Capture the cell that displays the provided text and extract its (x, y) central coordinate. 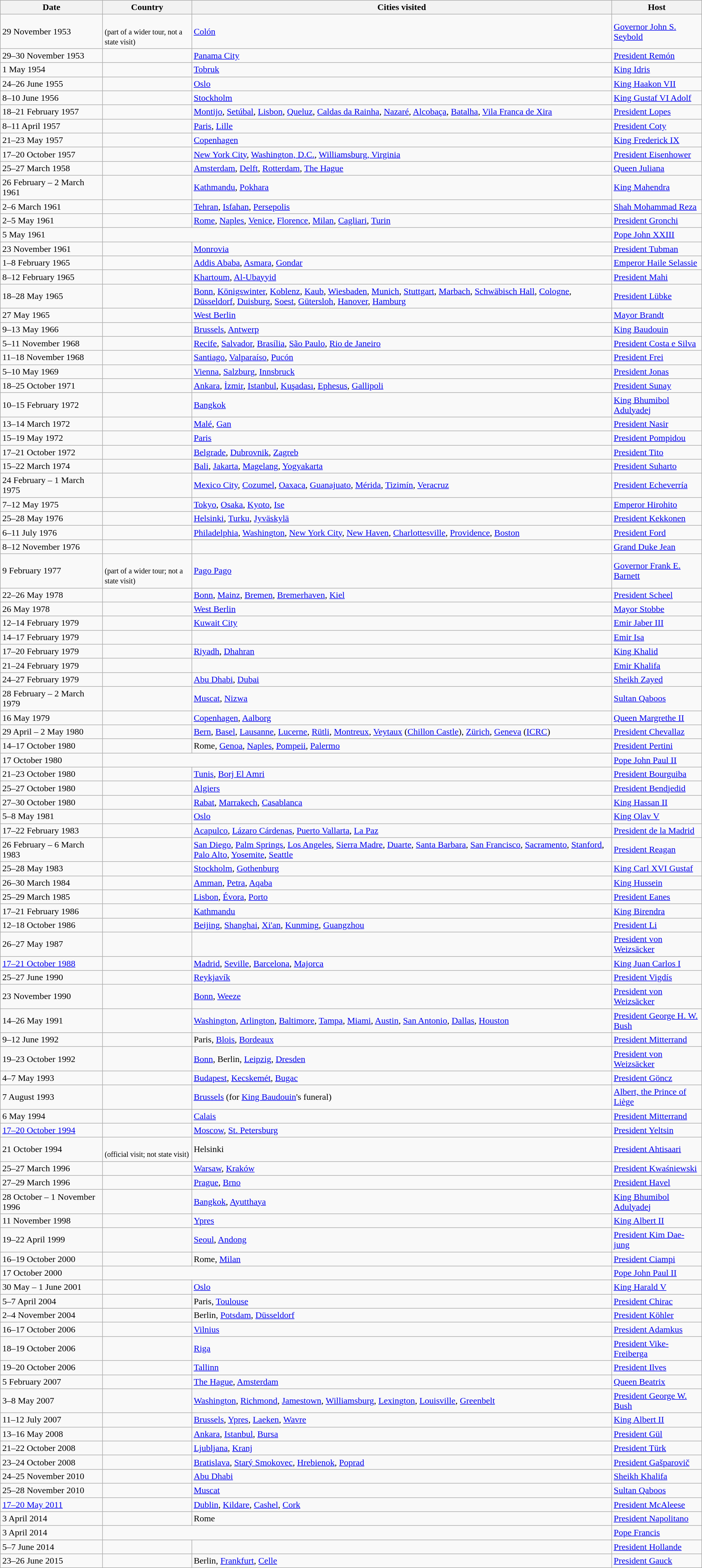
Tallinn (402, 1368)
Montijo, Setúbal, Lisbon, Queluz, Caldas da Rainha, Nazaré, Alcobaça, Batalha, Vila Franca de Xira (402, 112)
President Lübke (657, 296)
King Gustaf VI Adolf (657, 98)
(part of a wider tour, not a state visit) (147, 31)
9 February 1977 (52, 571)
2–4 November 2004 (52, 1315)
30 May – 1 June 2001 (52, 1287)
28 October – 1 November 1996 (52, 1202)
Rome, Milan (402, 1259)
25–29 March 1985 (52, 897)
Emir Khalifa (657, 665)
18–25 October 1971 (52, 386)
27–30 October 1980 (52, 802)
Emperor Hirohito (657, 505)
21 October 1994 (52, 1149)
17–20 February 1979 (52, 651)
11 November 1998 (52, 1221)
President Frei (657, 357)
9–12 June 1992 (52, 1040)
Kathmandu (402, 911)
Stockholm (402, 98)
Rome (402, 1519)
Philadelphia, Washington, New York City, New Haven, Charlottesville, Providence, Boston (402, 533)
Brussels, Ypres, Laeken, Wavre (402, 1420)
Beijing, Shanghai, Xi'an, Kunming, Guangzhou (402, 925)
President Reagan (657, 850)
Belgrade, Dubrovnik, Zagreb (402, 452)
Copenhagen (402, 140)
King Haakon VII (657, 84)
Bangkok, Ayutthaya (402, 1202)
5 February 2007 (52, 1382)
12–18 October 1986 (52, 925)
Paris, Toulouse (402, 1301)
Bangkok (402, 405)
President Coty (657, 126)
17–22 February 1983 (52, 830)
10–15 February 1972 (52, 405)
Bratislava, Starý Smokovec, Hrebienok, Poprad (402, 1462)
5–11 November 1968 (52, 343)
President Vigdís (657, 978)
Warsaw, Kraków (402, 1168)
26–27 May 1987 (52, 944)
Emir Jaber III (657, 623)
President Tito (657, 452)
Ypres (402, 1221)
President Köhler (657, 1315)
9–13 May 1966 (52, 329)
President Eisenhower (657, 154)
17–20 October 1994 (52, 1130)
Rabat, Marrakech, Casablanca (402, 802)
President Kekkonen (657, 519)
Madrid, Seville, Barcelona, Majorca (402, 963)
1 May 1954 (52, 70)
Brussels, Antwerp (402, 329)
Shah Mohammad Reza (657, 206)
15–22 March 1974 (52, 466)
President Vike-Freiberga (657, 1348)
Mexico City, Cozumel, Oaxaca, Guanajuato, Mérida, Tizimín, Veracruz (402, 485)
King Carl XVI Gustaf (657, 869)
King Mahendra (657, 187)
Bern, Basel, Lausanne, Lucerne, Rütli, Montreux, Veytaux (Chillon Castle), Zürich, Geneva (ICRC) (402, 732)
President Napolitano (657, 1519)
Bali, Jakarta, Magelang, Yogyakarta (402, 466)
Vilnius (402, 1329)
17–20 May 2011 (52, 1504)
16–17 October 2006 (52, 1329)
Tunis, Borj El Amri (402, 774)
23 November 1990 (52, 996)
19–22 April 1999 (52, 1239)
25–27 June 1990 (52, 978)
24–27 February 1979 (52, 679)
President Chevallaz (657, 732)
President McAleese (657, 1504)
21–24 February 1979 (52, 665)
17 October 2000 (52, 1273)
14–26 May 1991 (52, 1021)
Moscow, St. Petersburg (402, 1130)
Albert, the Prince of Liège (657, 1097)
President Tubman (657, 249)
President Ahtisaari (657, 1149)
Rome, Naples, Venice, Florence, Milan, Cagliari, Turin (402, 221)
President Remón (657, 56)
Emir Isa (657, 637)
Berlin, Frankfurt, Celle (402, 1561)
President Gauck (657, 1561)
8–11 April 1957 (52, 126)
21–22 October 2008 (52, 1448)
8–10 June 1956 (52, 98)
Santiago, Valparaíso, Pucón (402, 357)
22–26 May 1978 (52, 595)
2–6 March 1961 (52, 206)
6 May 1994 (52, 1116)
16 May 1979 (52, 718)
Sheikh Zayed (657, 679)
14–17 October 1980 (52, 746)
8–12 November 1976 (52, 547)
Acapulco, Lázaro Cárdenas, Puerto Vallarta, La Paz (402, 830)
President Pompidou (657, 438)
Tobruk (402, 70)
18–19 October 2006 (52, 1348)
President Havel (657, 1182)
25–27 October 1980 (52, 788)
King Harald V (657, 1287)
25–28 November 2010 (52, 1490)
President Gronchi (657, 221)
25–28 May 1976 (52, 519)
Pago Pago (402, 571)
Kuwait City (402, 623)
Stockholm, Gothenburg (402, 869)
President Gül (657, 1434)
14–17 February 1979 (52, 637)
26–30 March 1984 (52, 883)
Algiers (402, 788)
19–23 October 1992 (52, 1059)
President Jonas (657, 372)
24–26 June 1955 (52, 84)
Reykjavík (402, 978)
11–12 July 2007 (52, 1420)
Helsinki (402, 1149)
21–23 October 1980 (52, 774)
17 October 1980 (52, 760)
7 August 1993 (52, 1097)
5 May 1961 (52, 235)
Lisbon, Évora, Porto (402, 897)
Pope John XXIII (657, 235)
President Echeverría (657, 485)
Queen Beatrix (657, 1382)
Riyadh, Dhahran (402, 651)
18–28 May 1965 (52, 296)
Abu Dhabi, Dubai (402, 679)
President Lopes (657, 112)
President Ciampi (657, 1259)
Panama City (402, 56)
17–21 October 1972 (52, 452)
Recife, Salvador, Brasília, São Paulo, Rio de Janeiro (402, 343)
Cities visited (402, 7)
Kathmandu, Pokhara (402, 187)
15–19 May 1972 (52, 438)
29 April – 2 May 1980 (52, 732)
Malé, Gan (402, 424)
Colón (402, 31)
Emperor Haile Selassie (657, 263)
President George H. W. Bush (657, 1021)
27 May 1965 (52, 315)
President Kwaśniewski (657, 1168)
24–25 November 2010 (52, 1476)
Muscat, Nizwa (402, 699)
King Hassan II (657, 802)
Tokyo, Osaka, Kyoto, Ise (402, 505)
25–28 May 1983 (52, 869)
Copenhagen, Aalborg (402, 718)
Ankara, İzmir, Istanbul, Kuşadası, Ephesus, Gallipoli (402, 386)
Amsterdam, Delft, Rotterdam, The Hague (402, 168)
King Birendra (657, 911)
President Suharto (657, 466)
12–14 February 1979 (52, 623)
President Hollande (657, 1547)
5–10 May 1969 (52, 372)
Rome, Genoa, Naples, Pompeii, Palermo (402, 746)
President Sunay (657, 386)
President Adamkus (657, 1329)
25–27 March 1996 (52, 1168)
6–11 July 1976 (52, 533)
President Ilves (657, 1368)
Bonn, Mainz, Bremen, Bremerhaven, Kiel (402, 595)
King Frederick IX (657, 140)
Bonn, Berlin, Leipzig, Dresden (402, 1059)
Washington, Arlington, Baltimore, Tampa, Miami, Austin, San Antonio, Dallas, Houston (402, 1021)
Governor Frank E. Barnett (657, 571)
23 November 1961 (52, 249)
18–21 February 1957 (52, 112)
Budapest, Kecskemét, Bugac (402, 1078)
17–21 October 1988 (52, 963)
Seoul, Andong (402, 1239)
Khartoum, Al-Ubayyid (402, 277)
24 February – 1 March 1975 (52, 485)
President Pertini (657, 746)
Amman, Petra, Aqaba (402, 883)
Sheikh Khalifa (657, 1476)
Bonn, Weeze (402, 996)
President Türk (657, 1448)
26 May 1978 (52, 609)
President George W. Bush (657, 1401)
Addis Ababa, Asmara, Gondar (402, 263)
16–19 October 2000 (52, 1259)
Helsinki, Turku, Jyväskylä (402, 519)
Country (147, 7)
29–30 November 1953 (52, 56)
28 February – 2 March 1979 (52, 699)
President Costa e Silva (657, 343)
4–7 May 1993 (52, 1078)
Berlin, Potsdam, Düsseldorf (402, 1315)
29 November 1953 (52, 31)
King Baudouin (657, 329)
King Hussein (657, 883)
President de la Madrid (657, 830)
27–29 March 1996 (52, 1182)
Riga (402, 1348)
26 February – 6 March 1983 (52, 850)
President Chirac (657, 1301)
Muscat (402, 1490)
19–20 October 2006 (52, 1368)
5–7 April 2004 (52, 1301)
Paris, Lille (402, 126)
The Hague, Amsterdam (402, 1382)
President Eanes (657, 897)
Ljubljana, Kranj (402, 1448)
26 February – 2 March 1961 (52, 187)
President Göncz (657, 1078)
New York City, Washington, D.C., Williamsburg, Virginia (402, 154)
King Olav V (657, 816)
President Nasir (657, 424)
King Idris (657, 70)
Grand Duke Jean (657, 547)
Prague, Brno (402, 1182)
5–8 May 1981 (52, 816)
23–26 June 2015 (52, 1561)
Washington, Richmond, Jamestown, Williamsburg, Lexington, Louisville, Greenbelt (402, 1401)
Queen Margrethe II (657, 718)
Governor John S. Seybold (657, 31)
(official visit; not state visit) (147, 1149)
1–8 February 1965 (52, 263)
2–5 May 1961 (52, 221)
17–21 February 1986 (52, 911)
Paris (402, 438)
21–23 May 1957 (52, 140)
7–12 May 1975 (52, 505)
King Juan Carlos I (657, 963)
23–24 October 2008 (52, 1462)
King Khalid (657, 651)
Vienna, Salzburg, Innsbruck (402, 372)
Brussels (for King Baudouin's funeral) (402, 1097)
17–20 October 1957 (52, 154)
Paris, Blois, Bordeaux (402, 1040)
25–27 March 1958 (52, 168)
Monrovia (402, 249)
Mayor Stobbe (657, 609)
President Bendjedid (657, 788)
San Diego, Palm Springs, Los Angeles, Sierra Madre, Duarte, Santa Barbara, San Francisco, Sacramento, Stanford, Palo Alto, Yosemite, Seattle (402, 850)
President Ford (657, 533)
11–18 November 1968 (52, 357)
Dublin, Kildare, Cashel, Cork (402, 1504)
President Bourguiba (657, 774)
President Yeltsin (657, 1130)
President Scheel (657, 595)
President Gašparovič (657, 1462)
(part of a wider tour; not a state visit) (147, 571)
3–8 May 2007 (52, 1401)
Host (657, 7)
Mayor Brandt (657, 315)
13–14 March 1972 (52, 424)
Calais (402, 1116)
Tehran, Isfahan, Persepolis (402, 206)
President Kim Dae-jung (657, 1239)
Ankara, Istanbul, Bursa (402, 1434)
President Mahi (657, 277)
President Li (657, 925)
Pope Francis (657, 1533)
13–16 May 2008 (52, 1434)
5–7 June 2014 (52, 1547)
Abu Dhabi (402, 1476)
Queen Juliana (657, 168)
8–12 February 1965 (52, 277)
Date (52, 7)
